Return [x, y] of the center of cell containing provided text 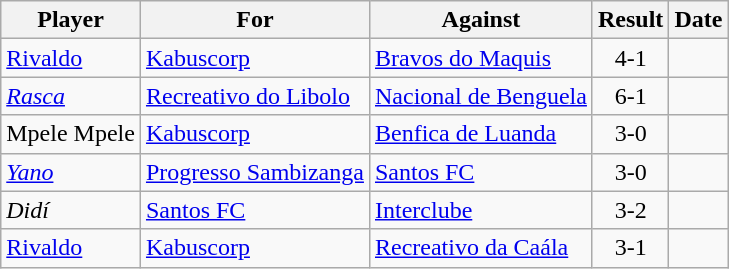
Didí [71, 210]
Rasca [71, 96]
3-2 [630, 210]
6-1 [630, 96]
Recreativo do Libolo [254, 96]
For [254, 20]
Player [71, 20]
Yano [71, 172]
Recreativo da Caála [480, 248]
Nacional de Benguela [480, 96]
Date [698, 20]
Result [630, 20]
Against [480, 20]
Interclube [480, 210]
Progresso Sambizanga [254, 172]
3-1 [630, 248]
Bravos do Maquis [480, 58]
4-1 [630, 58]
Mpele Mpele [71, 134]
Benfica de Luanda [480, 134]
